Determine the (x, y) coordinate at the center of the cell enclosing the given text.  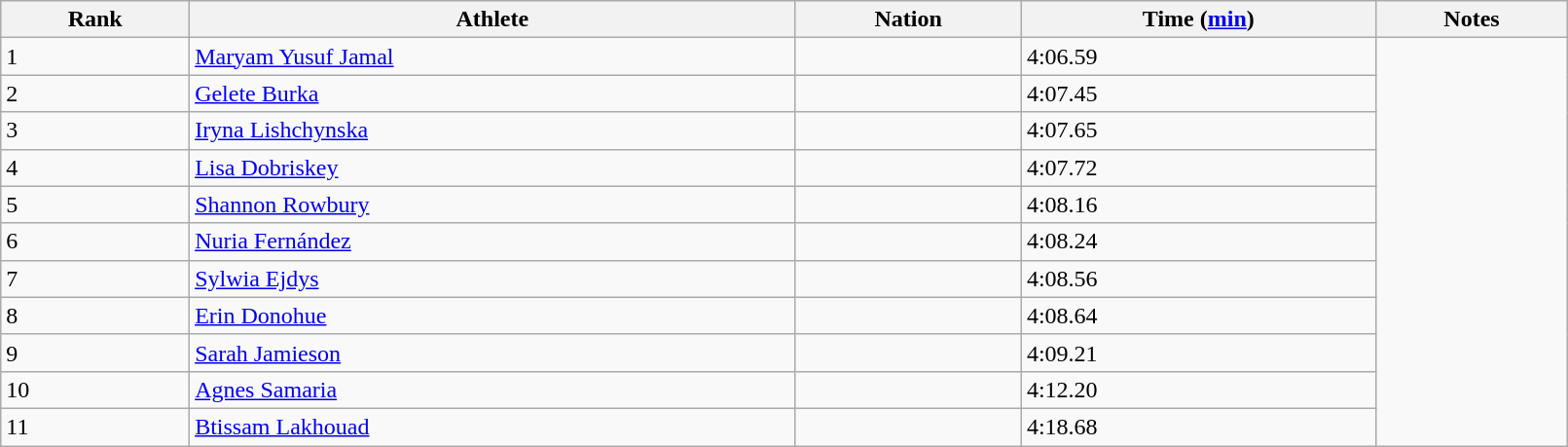
11 (95, 427)
4:09.21 (1198, 353)
Nuria Fernández (492, 242)
4:06.59 (1198, 56)
4:08.16 (1198, 205)
Sarah Jamieson (492, 353)
7 (95, 279)
Gelete Burka (492, 93)
4:18.68 (1198, 427)
Notes (1472, 19)
Btissam Lakhouad (492, 427)
5 (95, 205)
Iryna Lishchynska (492, 130)
8 (95, 316)
Athlete (492, 19)
4 (95, 168)
2 (95, 93)
Shannon Rowbury (492, 205)
Maryam Yusuf Jamal (492, 56)
Sylwia Ejdys (492, 279)
Nation (908, 19)
4:08.24 (1198, 242)
4:07.45 (1198, 93)
Agnes Samaria (492, 390)
Rank (95, 19)
4:08.64 (1198, 316)
Erin Donohue (492, 316)
4:12.20 (1198, 390)
1 (95, 56)
4:07.72 (1198, 168)
3 (95, 130)
10 (95, 390)
Lisa Dobriskey (492, 168)
Time (min) (1198, 19)
4:07.65 (1198, 130)
9 (95, 353)
6 (95, 242)
4:08.56 (1198, 279)
